Output the [X, Y] coordinate of the center of the cell containing the given text.  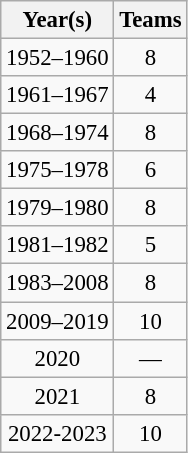
6 [150, 170]
Teams [150, 20]
1968–1974 [58, 133]
5 [150, 245]
1981–1982 [58, 245]
1952–1960 [58, 58]
— [150, 358]
1979–1980 [58, 208]
1961–1967 [58, 95]
Year(s) [58, 20]
2021 [58, 396]
2020 [58, 358]
1983–2008 [58, 283]
1975–1978 [58, 170]
4 [150, 95]
2009–2019 [58, 321]
2022-2023 [58, 433]
